Detect which cell encompasses the target text, then output its (X, Y) center coordinate. 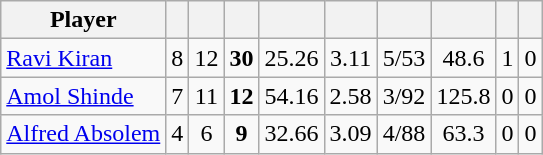
3.11 (350, 58)
125.8 (464, 96)
30 (242, 58)
2.58 (350, 96)
5/53 (404, 58)
6 (206, 134)
4/88 (404, 134)
1 (508, 58)
11 (206, 96)
3.09 (350, 134)
Ravi Kiran (84, 58)
8 (178, 58)
9 (242, 134)
7 (178, 96)
4 (178, 134)
3/92 (404, 96)
48.6 (464, 58)
54.16 (292, 96)
63.3 (464, 134)
25.26 (292, 58)
Amol Shinde (84, 96)
32.66 (292, 134)
Alfred Absolem (84, 134)
Player (84, 20)
